Determine the (x, y) coordinate at the center of the cell enclosing the given text.  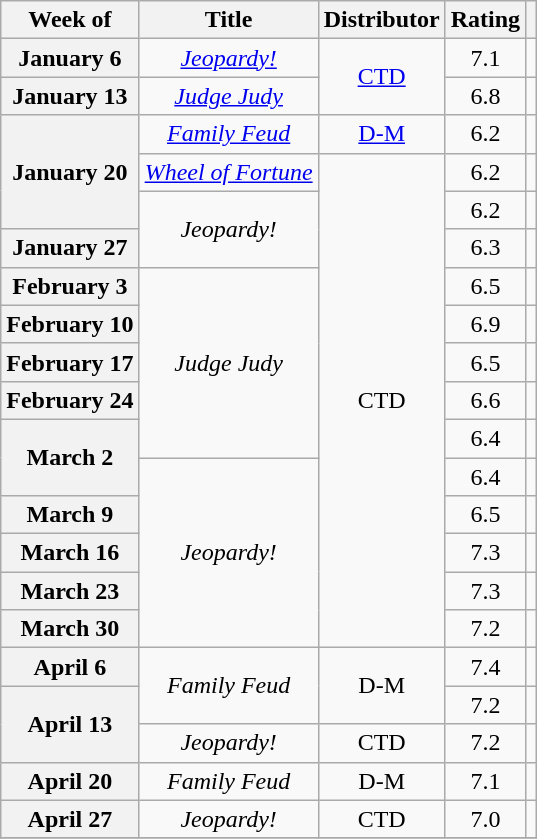
March 30 (70, 629)
April 27 (70, 819)
6.3 (485, 248)
Rating (485, 20)
Title (228, 20)
6.6 (485, 400)
February 3 (70, 286)
January 6 (70, 58)
6.9 (485, 324)
January 20 (70, 172)
March 9 (70, 515)
7.4 (485, 667)
March 16 (70, 553)
Week of (70, 20)
February 17 (70, 362)
March 23 (70, 591)
February 10 (70, 324)
January 27 (70, 248)
April 20 (70, 781)
March 2 (70, 457)
Distributor (382, 20)
7.0 (485, 819)
April 6 (70, 667)
January 13 (70, 96)
Wheel of Fortune (228, 172)
April 13 (70, 724)
February 24 (70, 400)
6.8 (485, 96)
